Detect which cell encompasses the target text, then output its [X, Y] center coordinate. 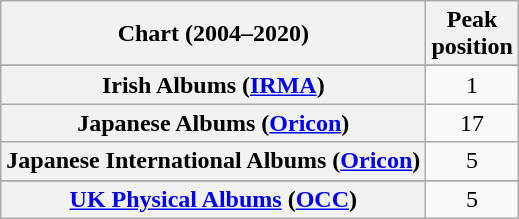
Peakposition [472, 34]
Chart (2004–2020) [214, 34]
1 [472, 85]
Japanese Albums (Oricon) [214, 123]
UK Physical Albums (OCC) [214, 199]
17 [472, 123]
Irish Albums (IRMA) [214, 85]
Japanese International Albums (Oricon) [214, 161]
